Output the (x, y) coordinate of the center of the cell containing the given text.  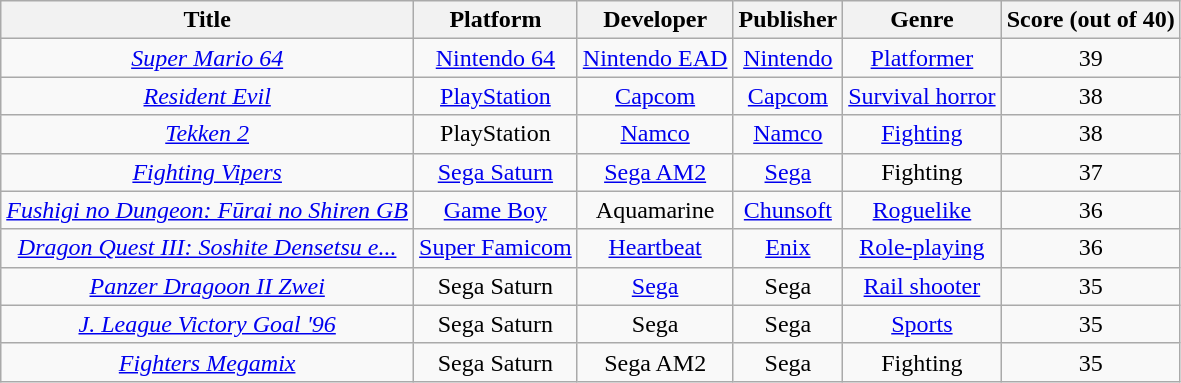
Nintendo 64 (496, 58)
Title (208, 20)
Tekken 2 (208, 134)
Nintendo (788, 58)
Aquamarine (655, 210)
Panzer Dragoon II Zwei (208, 286)
Super Famicom (496, 248)
Fighters Megamix (208, 362)
Super Mario 64 (208, 58)
Rail shooter (922, 286)
Survival horror (922, 96)
Dragon Quest III: Soshite Densetsu e... (208, 248)
Score (out of 40) (1090, 20)
Heartbeat (655, 248)
Platform (496, 20)
Resident Evil (208, 96)
Chunsoft (788, 210)
Platformer (922, 58)
Roguelike (922, 210)
37 (1090, 172)
Fighting Vipers (208, 172)
Sports (922, 324)
J. League Victory Goal '96 (208, 324)
Genre (922, 20)
Developer (655, 20)
Fushigi no Dungeon: Fūrai no Shiren GB (208, 210)
Publisher (788, 20)
Role-playing (922, 248)
Game Boy (496, 210)
39 (1090, 58)
Nintendo EAD (655, 58)
Enix (788, 248)
